Return the (x, y) coordinate for the center point of the cell that contains the specified text.  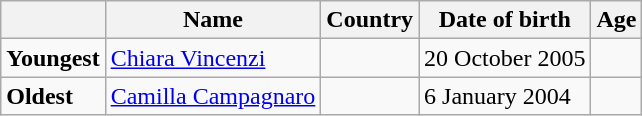
Age (616, 20)
Camilla Campagnaro (213, 96)
Date of birth (505, 20)
Youngest (53, 58)
20 October 2005 (505, 58)
6 January 2004 (505, 96)
Oldest (53, 96)
Name (213, 20)
Chiara Vincenzi (213, 58)
Country (370, 20)
